Pinpoint the cell where the given text exists, returning its (X, Y) midpoint coordinate. 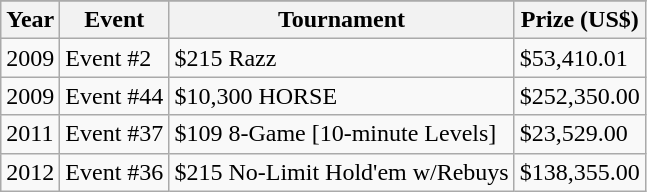
$53,410.01 (580, 58)
$215 Razz (342, 58)
Event #2 (114, 58)
$252,350.00 (580, 96)
$23,529.00 (580, 134)
Event #37 (114, 134)
2012 (30, 172)
Tournament (342, 20)
Prize (US$) (580, 20)
Event (114, 20)
$215 No-Limit Hold'em w/Rebuys (342, 172)
Event #36 (114, 172)
$10,300 HORSE (342, 96)
$138,355.00 (580, 172)
$109 8-Game [10-minute Levels] (342, 134)
2011 (30, 134)
Event #44 (114, 96)
Year (30, 20)
